Return the [X, Y] coordinate for the center point of the cell that contains the specified text.  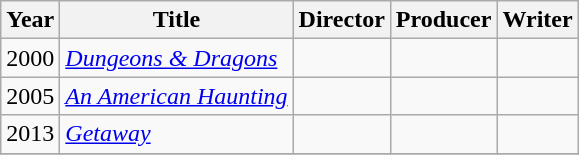
Writer [538, 20]
Producer [444, 20]
2005 [30, 96]
An American Haunting [176, 96]
Title [176, 20]
2000 [30, 58]
Getaway [176, 134]
2013 [30, 134]
Dungeons & Dragons [176, 58]
Director [342, 20]
Year [30, 20]
